Scan for the cell matching the given text and deliver its [x, y] coordinate at center. 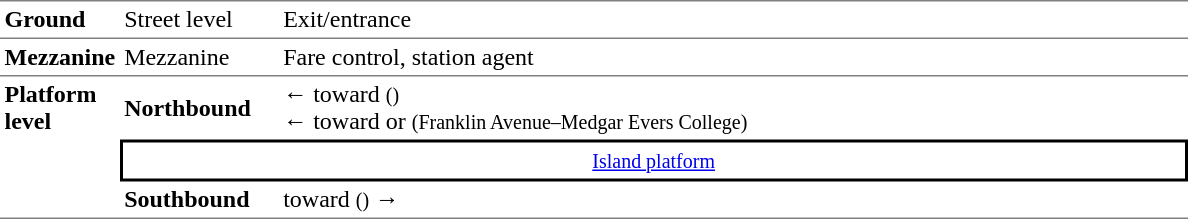
Northbound [200, 107]
Island platform [654, 161]
Platform level [60, 147]
Exit/entrance [734, 19]
Ground [60, 19]
Street level [200, 19]
← toward ()← toward or (Franklin Avenue–Medgar Evers College) [734, 107]
Fare control, station agent [734, 57]
